Pinpoint the cell where the given text exists, returning its [x, y] midpoint coordinate. 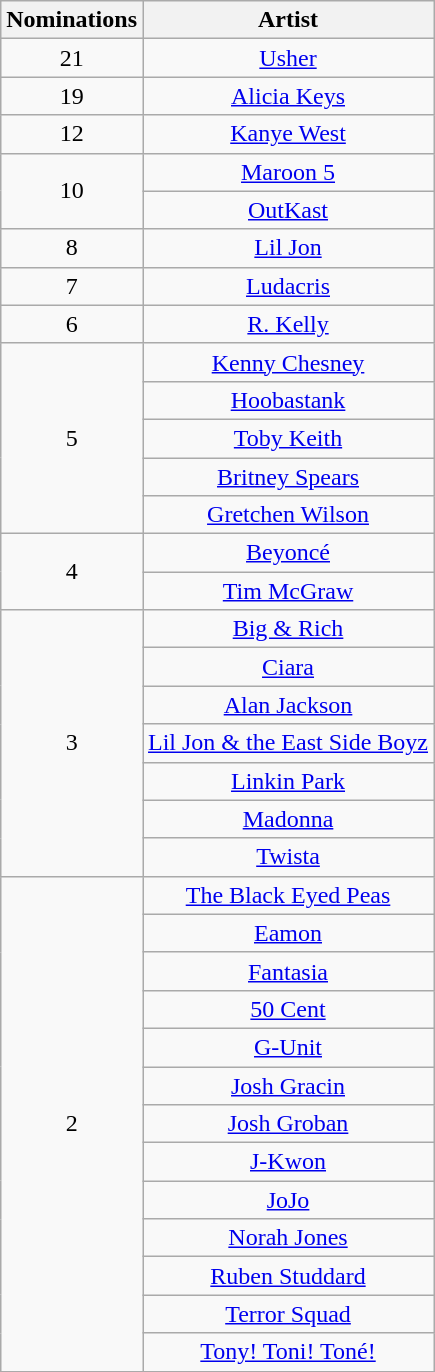
Eamon [288, 933]
Maroon 5 [288, 172]
6 [72, 324]
Alicia Keys [288, 96]
Tim McGraw [288, 591]
R. Kelly [288, 324]
Ludacris [288, 286]
Kenny Chesney [288, 362]
Terror Squad [288, 1314]
Tony! Toni! Toné! [288, 1352]
Usher [288, 58]
2 [72, 1124]
50 Cent [288, 1009]
Twista [288, 857]
Josh Groban [288, 1124]
Nominations [72, 20]
Madonna [288, 819]
JoJo [288, 1200]
Kanye West [288, 134]
Alan Jackson [288, 705]
Josh Gracin [288, 1085]
12 [72, 134]
Linkin Park [288, 781]
Lil Jon & the East Side Boyz [288, 743]
Big & Rich [288, 629]
21 [72, 58]
OutKast [288, 210]
Lil Jon [288, 248]
Hoobastank [288, 400]
19 [72, 96]
Britney Spears [288, 477]
Ciara [288, 667]
Beyoncé [288, 553]
G-Unit [288, 1047]
7 [72, 286]
3 [72, 743]
10 [72, 191]
Norah Jones [288, 1238]
J-Kwon [288, 1162]
Fantasia [288, 971]
Gretchen Wilson [288, 515]
Artist [288, 20]
8 [72, 248]
The Black Eyed Peas [288, 895]
5 [72, 438]
Toby Keith [288, 438]
4 [72, 572]
Ruben Studdard [288, 1276]
